Determine the (X, Y) coordinate at the center of the cell enclosing the given text.  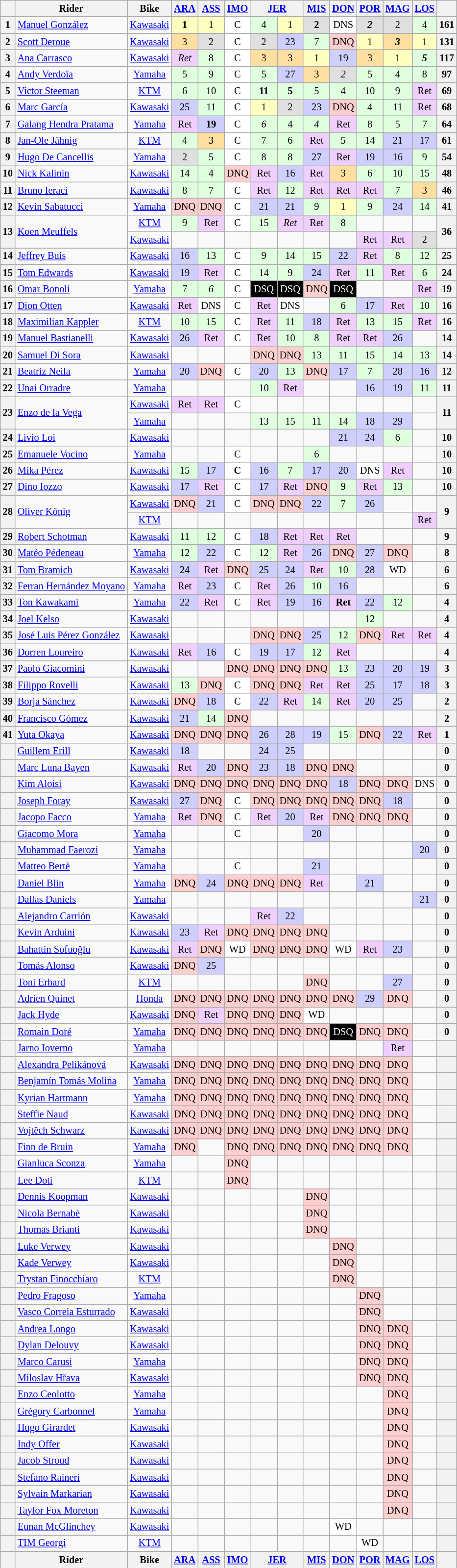
Andrea Longo (72, 1329)
TIM Georgi (72, 1543)
Indy Offer (72, 1444)
Jarno Ioverno (72, 1048)
Samuel Di Sora (72, 355)
Pedro Fragoso (72, 1296)
Scott Deroue (72, 42)
Lee Doti (72, 1180)
Hugo Girardet (72, 1428)
Dylan Delouvy (72, 1345)
Vasco Correia Esturrado (72, 1312)
32 (8, 586)
Joseph Foray (72, 801)
Robert Schotman (72, 536)
37 (8, 669)
Nick Kalinin (72, 174)
Oliver König (72, 512)
Manuel Bastianelli (72, 338)
Enzo Ceolotto (72, 1394)
Victor Steeman (72, 91)
Ferran Hernández Moyano (72, 586)
Kevin Sabatucci (72, 206)
Joel Kelso (72, 619)
Taylor Fox Moreton (72, 1510)
Stefano Raineri (72, 1477)
Manuel González (72, 25)
46 (447, 190)
Andy Verdoïa (72, 75)
Tom Bramich (72, 570)
Dino Iozzo (72, 487)
Omar Bonoli (72, 289)
Grégory Carbonnel (72, 1411)
Unai Orradre (72, 388)
Romain Doré (72, 1032)
Jeffrey Buis (72, 256)
Bruno Ieraci (72, 190)
Giacomo Mora (72, 834)
Finn de Bruin (72, 1147)
Borja Sánchez (72, 702)
Koen Meuffels (72, 231)
Paolo Giacomini (72, 669)
Dennis Koopman (72, 1197)
Adrien Quinet (72, 999)
Jacob Stroud (72, 1461)
31 (8, 570)
José Luis Pérez González (72, 635)
Livio Loi (72, 437)
33 (8, 603)
Ton Kawakami (72, 603)
Emanuele Vocino (72, 454)
Tom Edwards (72, 273)
Kevin Arduini (72, 933)
Yuta Okaya (72, 734)
Muhammad Faerozi (72, 850)
Daniel Blin (72, 883)
Thomas Brianti (72, 1230)
161 (447, 25)
Marco Carusi (72, 1362)
Beatriz Neila (72, 372)
Jan-Ole Jähnig (72, 141)
Alexandra Pelikánová (72, 1064)
Francisco Gómez (72, 718)
Kim Aloisi (72, 784)
Alejandro Carrión (72, 916)
Jacopo Facco (72, 817)
61 (447, 141)
Kyrian Hartmann (72, 1098)
Honda (149, 999)
Ana Carrasco (72, 58)
117 (447, 58)
131 (447, 42)
54 (447, 157)
38 (8, 685)
Dallas Daniels (72, 900)
34 (8, 619)
68 (447, 107)
Dorren Loureiro (72, 652)
Dion Otten (72, 305)
Tomás Alonso (72, 965)
Miloslav Hřava (72, 1378)
Sylvain Markarian (72, 1493)
Marc Luna Bayen (72, 768)
48 (447, 174)
Enzo de la Vega (72, 413)
Mika Pérez (72, 471)
Kade Verwey (72, 1263)
Steffie Naud (72, 1114)
30 (8, 553)
Toni Erhard (72, 982)
40 (8, 718)
97 (447, 75)
Marc García (72, 107)
39 (8, 702)
Filippo Rovelli (72, 685)
Hugo De Cancellis (72, 157)
Benjamín Tomás Molina (72, 1081)
Vojtěch Schwarz (72, 1131)
Matteo Bertè (72, 866)
Gianluca Sconza (72, 1163)
Galang Hendra Pratama (72, 124)
64 (447, 124)
35 (8, 635)
69 (447, 91)
Guillem Erill (72, 751)
Nicola Bernabè (72, 1213)
Luke Verwey (72, 1246)
Eunan McGlinchey (72, 1527)
Matéo Pédeneau (72, 553)
Bahattin Sofuoğlu (72, 949)
Maximilian Kappler (72, 322)
Trystan Finocchiaro (72, 1279)
Jack Hyde (72, 1015)
